Find where the given text appears and provide that cell's center as [x, y] coordinate. 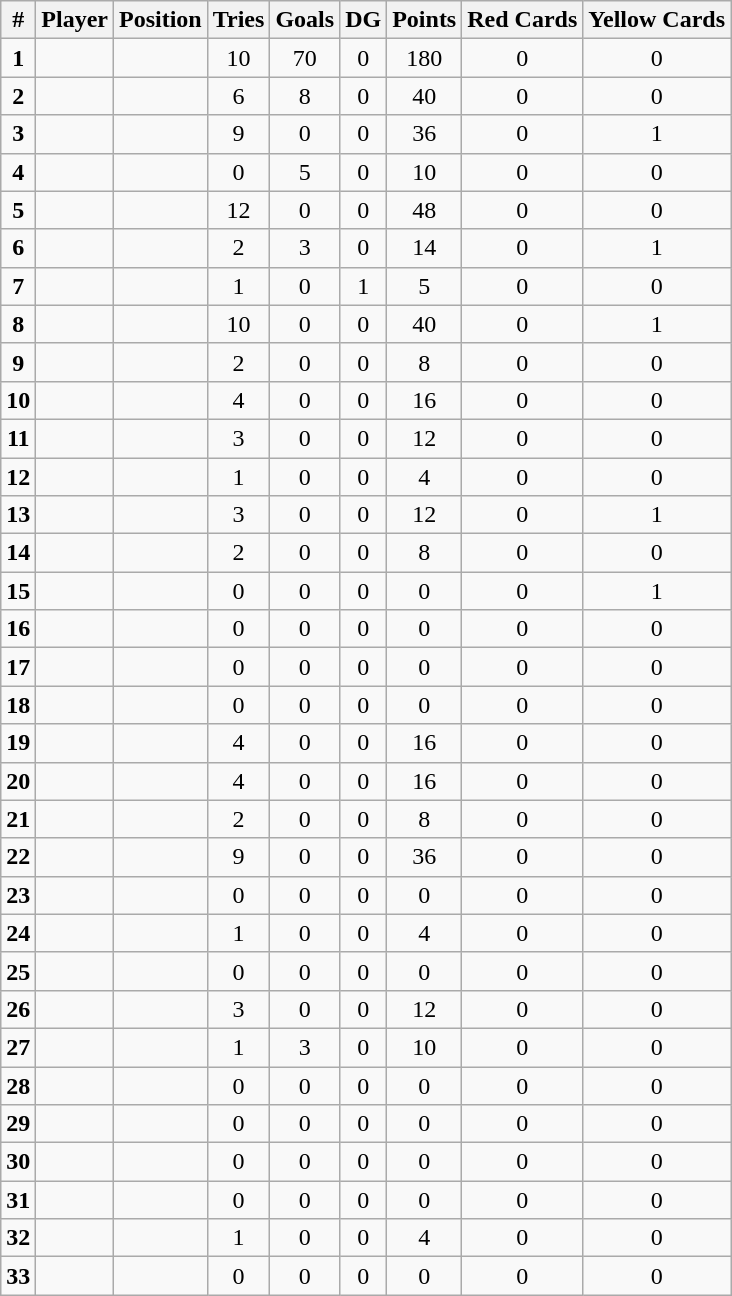
Yellow Cards [657, 20]
Tries [238, 20]
31 [18, 1200]
70 [305, 58]
21 [18, 819]
Red Cards [522, 20]
15 [18, 591]
17 [18, 667]
29 [18, 1124]
11 [18, 438]
18 [18, 705]
DG [364, 20]
28 [18, 1085]
180 [424, 58]
22 [18, 857]
32 [18, 1238]
25 [18, 971]
33 [18, 1276]
Position [161, 20]
23 [18, 895]
7 [18, 286]
13 [18, 515]
26 [18, 1009]
# [18, 20]
24 [18, 933]
19 [18, 743]
Goals [305, 20]
20 [18, 781]
Player [75, 20]
30 [18, 1162]
Points [424, 20]
27 [18, 1047]
48 [424, 210]
